Provide the [x, y] coordinate of the cell's center where the given text is located.  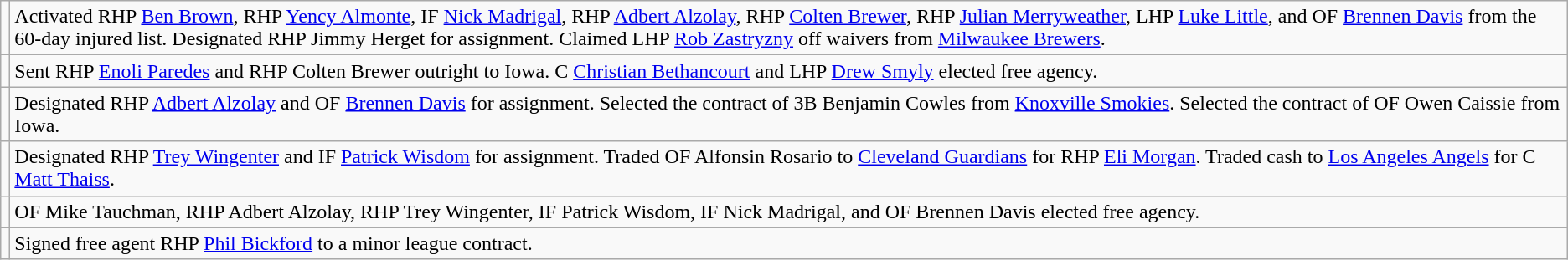
OF Mike Tauchman, RHP Adbert Alzolay, RHP Trey Wingenter, IF Patrick Wisdom, IF Nick Madrigal, and OF Brennen Davis elected free agency. [789, 212]
Sent RHP Enoli Paredes and RHP Colten Brewer outright to Iowa. C Christian Bethancourt and LHP Drew Smyly elected free agency. [789, 71]
Signed free agent RHP Phil Bickford to a minor league contract. [789, 243]
